From the cell containing the given text, extract its center point as (x, y) coordinate. 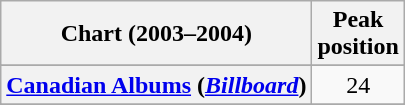
Canadian Albums (Billboard) (156, 85)
Chart (2003–2004) (156, 34)
24 (358, 85)
Peakposition (358, 34)
